Locate the cell with the specified text and output its [X, Y] center coordinate. 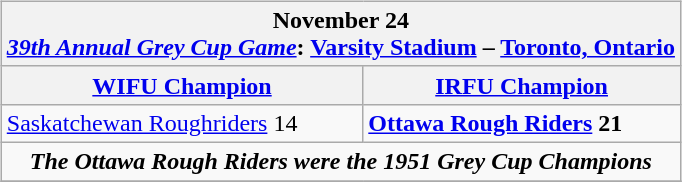
The Ottawa Rough Riders were the 1951 Grey Cup Champions [340, 161]
IRFU Champion [522, 85]
November 2439th Annual Grey Cup Game: Varsity Stadium – Toronto, Ontario [340, 34]
Ottawa Rough Riders 21 [522, 123]
Saskatchewan Roughriders 14 [182, 123]
WIFU Champion [182, 85]
